Determine the [x, y] coordinate at the center of the cell enclosing the given text.  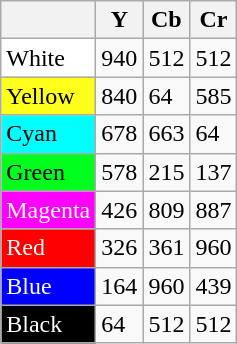
361 [166, 248]
326 [120, 248]
678 [120, 134]
578 [120, 172]
940 [120, 58]
215 [166, 172]
137 [214, 172]
Cyan [48, 134]
840 [120, 96]
Green [48, 172]
Y [120, 20]
439 [214, 286]
663 [166, 134]
Black [48, 324]
Cb [166, 20]
White [48, 58]
Magenta [48, 210]
426 [120, 210]
Blue [48, 286]
Red [48, 248]
Cr [214, 20]
164 [120, 286]
809 [166, 210]
585 [214, 96]
Yellow [48, 96]
887 [214, 210]
